Pinpoint the cell where the given text exists, returning its [X, Y] midpoint coordinate. 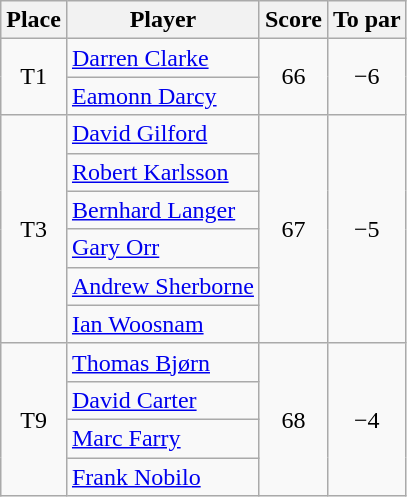
Thomas Bjørn [162, 362]
T1 [34, 77]
−5 [366, 229]
Ian Woosnam [162, 324]
Eamonn Darcy [162, 96]
David Carter [162, 400]
Frank Nobilo [162, 477]
Andrew Sherborne [162, 286]
Place [34, 20]
Darren Clarke [162, 58]
67 [293, 229]
Gary Orr [162, 248]
T3 [34, 229]
To par [366, 20]
Bernhard Langer [162, 210]
−4 [366, 419]
68 [293, 419]
Player [162, 20]
Robert Karlsson [162, 172]
66 [293, 77]
Score [293, 20]
T9 [34, 419]
−6 [366, 77]
Marc Farry [162, 438]
David Gilford [162, 134]
